Capture the cell that displays the provided text and extract its (x, y) central coordinate. 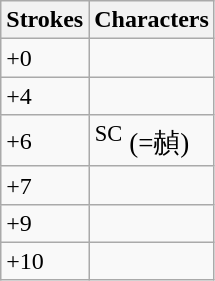
+7 (45, 185)
SC (=赬) (152, 140)
+0 (45, 58)
Characters (152, 20)
+9 (45, 223)
+10 (45, 261)
+6 (45, 140)
+4 (45, 96)
Strokes (45, 20)
